Extract the (x, y) coordinate from the center of the cell holding the provided text.  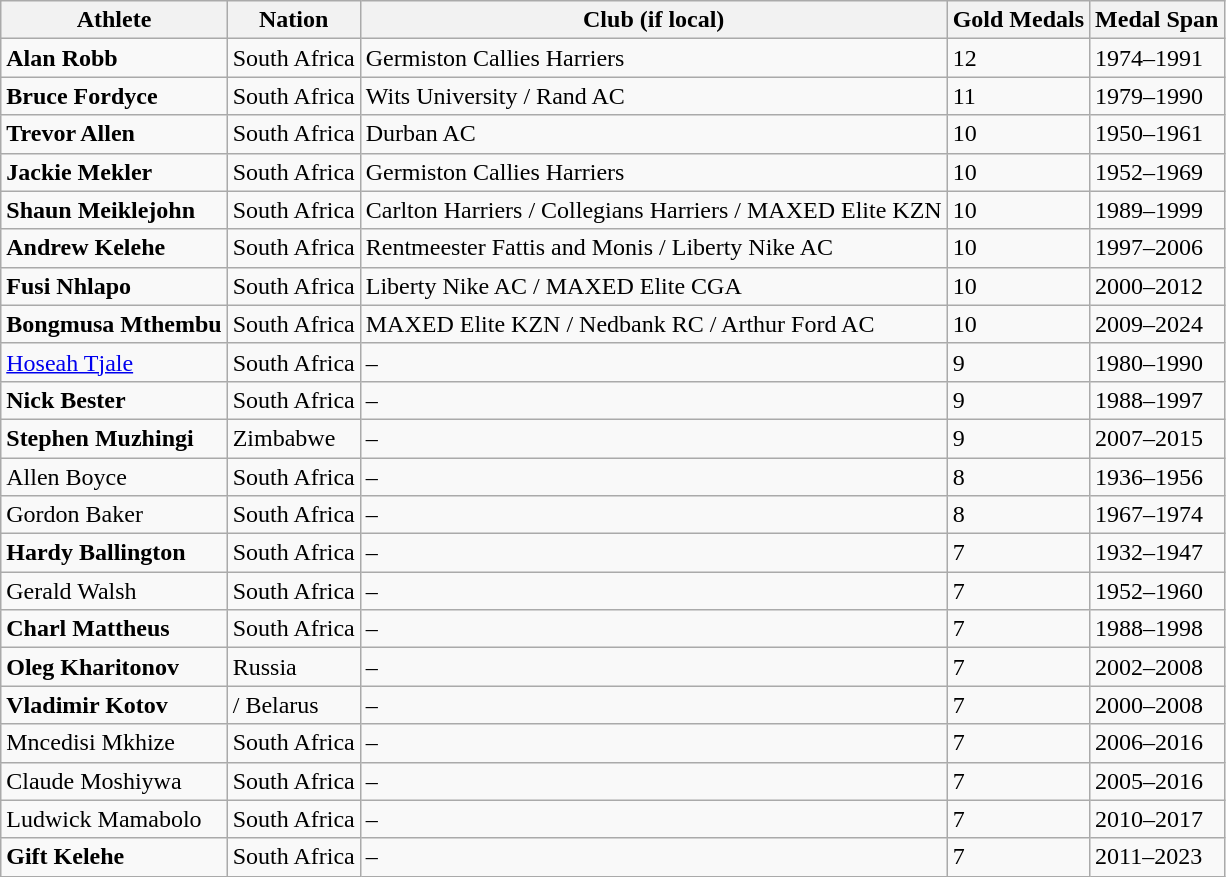
Trevor Allen (114, 134)
Rentmeester Fattis and Monis / Liberty Nike AC (654, 248)
Athlete (114, 20)
1988–1997 (1157, 400)
2009–2024 (1157, 324)
Bruce Fordyce (114, 96)
11 (1018, 96)
/ Belarus (294, 705)
Fusi Nhlapo (114, 286)
Gold Medals (1018, 20)
2010–2017 (1157, 819)
Carlton Harriers / Collegians Harriers / MAXED Elite KZN (654, 210)
Russia (294, 667)
2000–2008 (1157, 705)
1997–2006 (1157, 248)
Charl Mattheus (114, 629)
2002–2008 (1157, 667)
Jackie Mekler (114, 172)
MAXED Elite KZN / Nedbank RC / Arthur Ford AC (654, 324)
1988–1998 (1157, 629)
2000–2012 (1157, 286)
Hoseah Tjale (114, 362)
Nation (294, 20)
1967–1974 (1157, 515)
1979–1990 (1157, 96)
Shaun Meiklejohn (114, 210)
12 (1018, 58)
1952–1969 (1157, 172)
Stephen Muzhingi (114, 438)
Club (if local) (654, 20)
1950–1961 (1157, 134)
Wits University / Rand AC (654, 96)
2007–2015 (1157, 438)
Medal Span (1157, 20)
Claude Moshiywa (114, 781)
Nick Bester (114, 400)
Alan Robb (114, 58)
Andrew Kelehe (114, 248)
2006–2016 (1157, 743)
Oleg Kharitonov (114, 667)
Gift Kelehe (114, 857)
1952–1960 (1157, 591)
Bongmusa Mthembu (114, 324)
Gordon Baker (114, 515)
1980–1990 (1157, 362)
2005–2016 (1157, 781)
1974–1991 (1157, 58)
2011–2023 (1157, 857)
1989–1999 (1157, 210)
Liberty Nike AC / MAXED Elite CGA (654, 286)
Zimbabwe (294, 438)
Mncedisi Mkhize (114, 743)
Durban AC (654, 134)
1936–1956 (1157, 477)
Vladimir Kotov (114, 705)
Gerald Walsh (114, 591)
Allen Boyce (114, 477)
Hardy Ballington (114, 553)
1932–1947 (1157, 553)
Ludwick Mamabolo (114, 819)
